Provide the (x, y) coordinate of the cell's center where the given text is located.  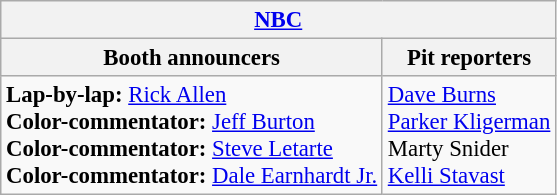
Pit reporters (468, 58)
Dave BurnsParker KligermanMarty SniderKelli Stavast (468, 136)
Booth announcers (192, 58)
NBC (278, 20)
Lap-by-lap: Rick AllenColor-commentator: Jeff BurtonColor-commentator: Steve LetarteColor-commentator: Dale Earnhardt Jr. (192, 136)
